Output the (x, y) coordinate of the center of the cell containing the given text.  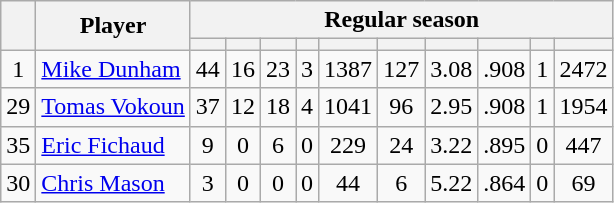
Player (114, 26)
3.22 (452, 145)
1041 (348, 107)
24 (402, 145)
29 (18, 107)
127 (402, 69)
23 (278, 69)
9 (208, 145)
4 (308, 107)
447 (584, 145)
.864 (504, 183)
16 (242, 69)
18 (278, 107)
37 (208, 107)
3.08 (452, 69)
2472 (584, 69)
Mike Dunham (114, 69)
1954 (584, 107)
Eric Fichaud (114, 145)
5.22 (452, 183)
96 (402, 107)
1387 (348, 69)
30 (18, 183)
2.95 (452, 107)
229 (348, 145)
Tomas Vokoun (114, 107)
69 (584, 183)
12 (242, 107)
Chris Mason (114, 183)
Regular season (402, 20)
.895 (504, 145)
35 (18, 145)
